Identify which cell holds the provided text, then report its (X, Y) central coordinate. 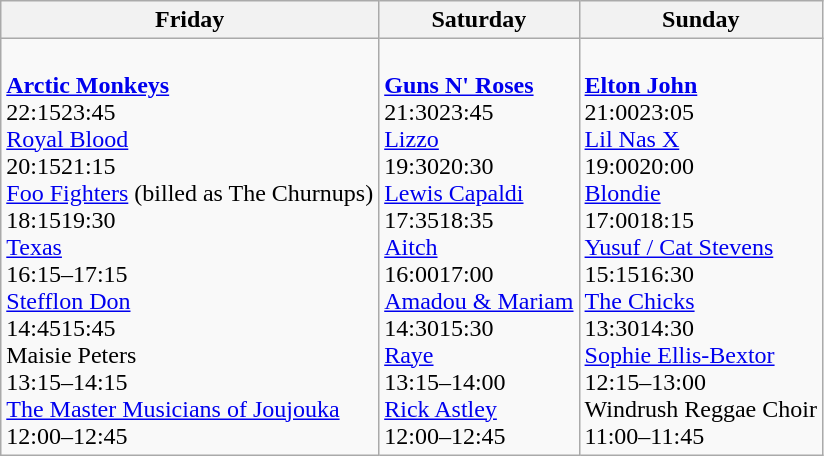
Saturday (479, 20)
Friday (190, 20)
Guns N' Roses21:3023:45 Lizzo19:3020:30 Lewis Capaldi17:3518:35 Aitch16:0017:00 Amadou & Mariam14:3015:30Raye13:15–14:00Rick Astley12:00–12:45 (479, 247)
Sunday (700, 20)
